Capture the cell that displays the provided text and extract its (X, Y) central coordinate. 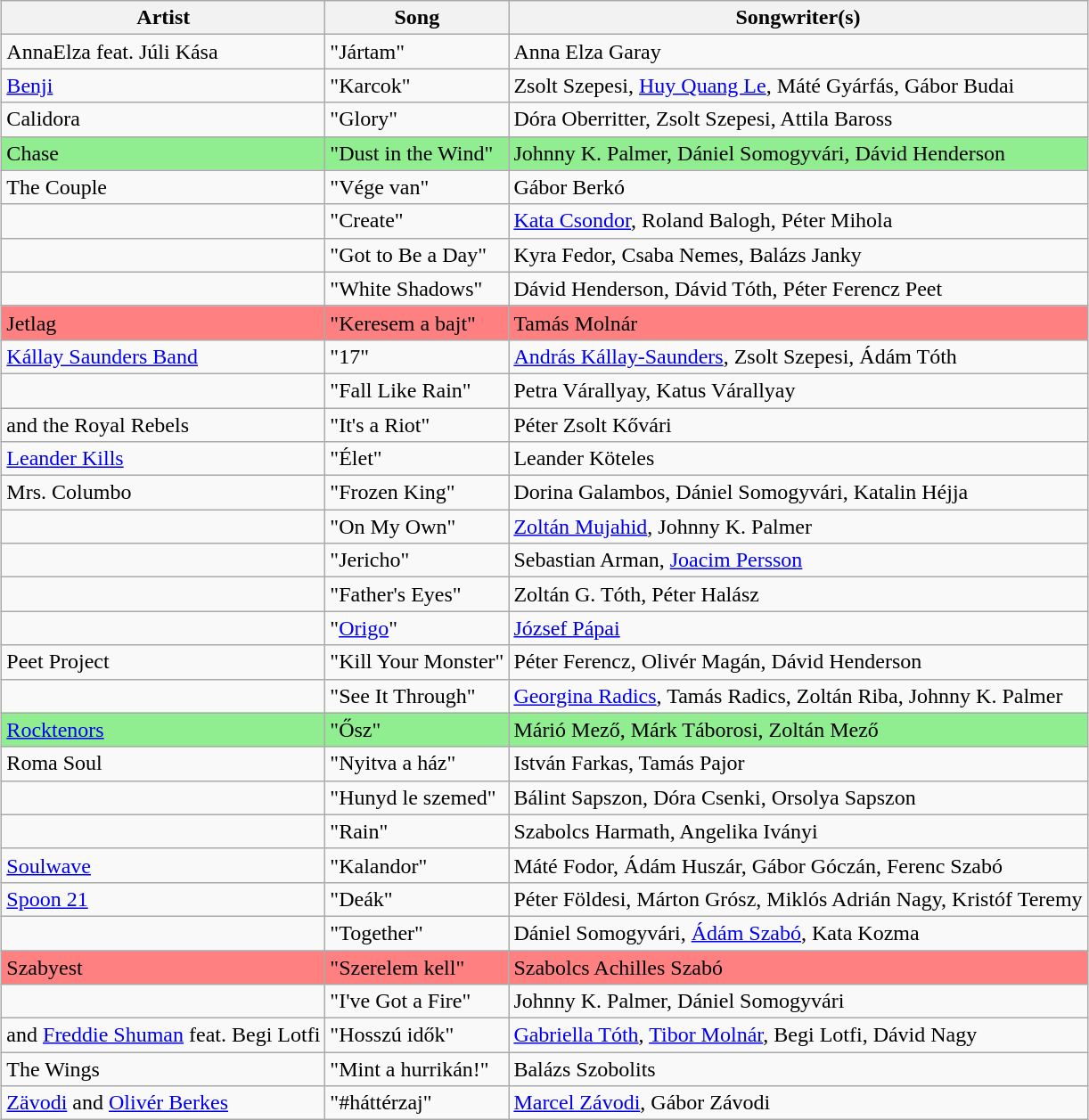
The Wings (164, 1069)
"Ősz" (417, 730)
Rocktenors (164, 730)
Dávid Henderson, Dávid Tóth, Péter Ferencz Peet (798, 289)
"Frozen King" (417, 493)
Artist (164, 18)
"Father's Eyes" (417, 594)
"White Shadows" (417, 289)
"Got to Be a Day" (417, 255)
"Mint a hurrikán!" (417, 1069)
"See It Through" (417, 696)
András Kállay-Saunders, Zsolt Szepesi, Ádám Tóth (798, 356)
"Keresem a bajt" (417, 323)
"Dust in the Wind" (417, 153)
Leander Kills (164, 459)
Johnny K. Palmer, Dániel Somogyvári, Dávid Henderson (798, 153)
"Hosszú idők" (417, 1035)
The Couple (164, 187)
Sebastian Arman, Joacim Persson (798, 560)
"#háttérzaj" (417, 1103)
Péter Földesi, Márton Grósz, Miklós Adrián Nagy, Kristóf Teremy (798, 899)
Peet Project (164, 662)
Dorina Galambos, Dániel Somogyvári, Katalin Héjja (798, 493)
István Farkas, Tamás Pajor (798, 764)
Tamás Molnár (798, 323)
"On My Own" (417, 527)
"It's a Riot" (417, 425)
Gabriella Tóth, Tibor Molnár, Begi Lotfi, Dávid Nagy (798, 1035)
AnnaElza feat. Júli Kása (164, 52)
and Freddie Shuman feat. Begi Lotfi (164, 1035)
Bálint Sapszon, Dóra Csenki, Orsolya Sapszon (798, 797)
"Kalandor" (417, 865)
Mrs. Columbo (164, 493)
and the Royal Rebels (164, 425)
Roma Soul (164, 764)
"I've Got a Fire" (417, 1001)
Dóra Oberritter, Zsolt Szepesi, Attila Baross (798, 119)
"Nyitva a ház" (417, 764)
"Together" (417, 933)
Zävodi and Olivér Berkes (164, 1103)
Marcel Závodi, Gábor Závodi (798, 1103)
"Karcok" (417, 86)
Dániel Somogyvári, Ádám Szabó, Kata Kozma (798, 933)
Szabyest (164, 967)
Spoon 21 (164, 899)
"Jártam" (417, 52)
"Vége van" (417, 187)
Zoltán Mujahid, Johnny K. Palmer (798, 527)
Benji (164, 86)
"Origo" (417, 628)
Kyra Fedor, Csaba Nemes, Balázs Janky (798, 255)
"Szerelem kell" (417, 967)
Szabolcs Harmath, Angelika Iványi (798, 831)
Jetlag (164, 323)
"Deák" (417, 899)
Petra Várallyay, Katus Várallyay (798, 390)
Balázs Szobolits (798, 1069)
Johnny K. Palmer, Dániel Somogyvári (798, 1001)
Soulwave (164, 865)
"Jericho" (417, 560)
Song (417, 18)
Georgina Radics, Tamás Radics, Zoltán Riba, Johnny K. Palmer (798, 696)
Zsolt Szepesi, Huy Quang Le, Máté Gyárfás, Gábor Budai (798, 86)
Calidora (164, 119)
"Kill Your Monster" (417, 662)
Péter Zsolt Kővári (798, 425)
"Glory" (417, 119)
József Pápai (798, 628)
Leander Köteles (798, 459)
Kállay Saunders Band (164, 356)
"Hunyd le szemed" (417, 797)
"Fall Like Rain" (417, 390)
Chase (164, 153)
Gábor Berkó (798, 187)
Zoltán G. Tóth, Péter Halász (798, 594)
Anna Elza Garay (798, 52)
Péter Ferencz, Olivér Magán, Dávid Henderson (798, 662)
"17" (417, 356)
Songwriter(s) (798, 18)
Máté Fodor, Ádám Huszár, Gábor Góczán, Ferenc Szabó (798, 865)
Szabolcs Achilles Szabó (798, 967)
"Create" (417, 221)
"Rain" (417, 831)
"Élet" (417, 459)
Kata Csondor, Roland Balogh, Péter Mihola (798, 221)
Márió Mező, Márk Táborosi, Zoltán Mező (798, 730)
